Return the [x, y] coordinate for the center point of the cell that contains the specified text.  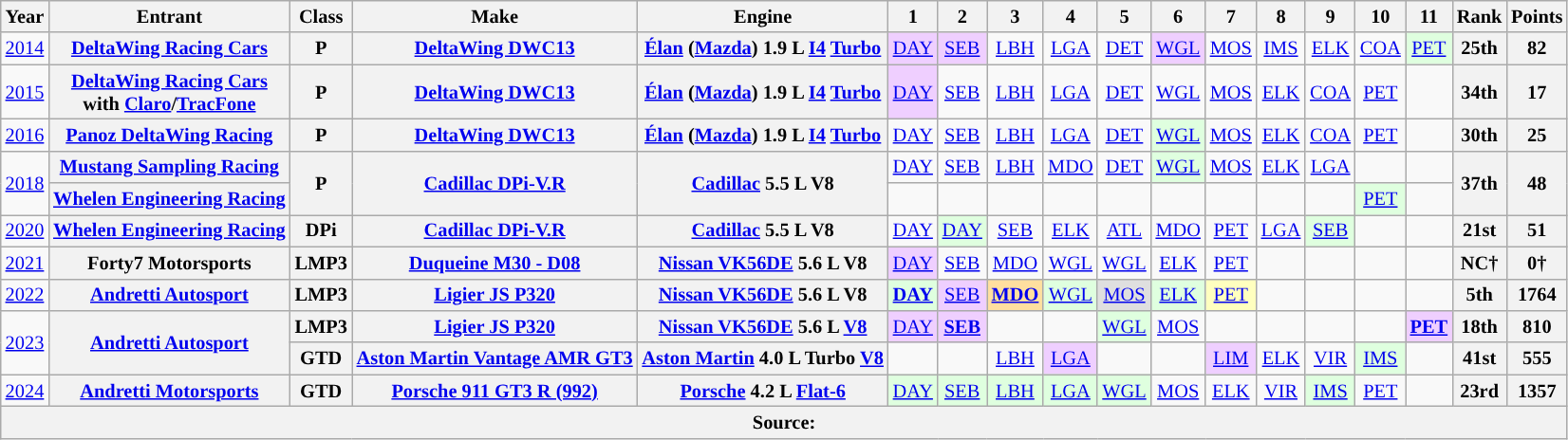
10 [1380, 16]
Andretti Motorsports [169, 391]
DeltaWing Racing Carswith Claro/TracFone [169, 92]
23rd [1479, 391]
Year [25, 16]
8 [1281, 16]
0† [1537, 263]
2018 [25, 182]
37th [1479, 182]
Rank [1479, 16]
2020 [25, 230]
LIM [1231, 358]
Porsche 4.2 L Flat-6 [763, 391]
Mustang Sampling Racing [169, 167]
25th [1479, 48]
2014 [25, 48]
82 [1537, 48]
51 [1537, 230]
25 [1537, 135]
Points [1537, 16]
Aston Martin 4.0 L Turbo V8 [763, 358]
1764 [1537, 295]
DPi [321, 230]
34th [1479, 92]
Porsche 911 GT3 R (992) [495, 391]
3 [1016, 16]
Make [495, 16]
30th [1479, 135]
2022 [25, 295]
7 [1231, 16]
2021 [25, 263]
Duqueine M30 - D08 [495, 263]
Forty7 Motorsports [169, 263]
Engine [763, 16]
2 [962, 16]
DeltaWing Racing Cars [169, 48]
Class [321, 16]
1 [913, 16]
555 [1537, 358]
810 [1537, 326]
1357 [1537, 391]
Panoz DeltaWing Racing [169, 135]
48 [1537, 182]
5th [1479, 295]
18th [1479, 326]
Aston Martin Vantage AMR GT3 [495, 358]
2024 [25, 391]
9 [1331, 16]
17 [1537, 92]
Entrant [169, 16]
2023 [25, 341]
4 [1071, 16]
41st [1479, 358]
21st [1479, 230]
5 [1124, 16]
2016 [25, 135]
6 [1179, 16]
ATL [1124, 230]
Source: [784, 422]
11 [1429, 16]
NC† [1479, 263]
2015 [25, 92]
